From the cell containing the given text, extract its center point as (x, y) coordinate. 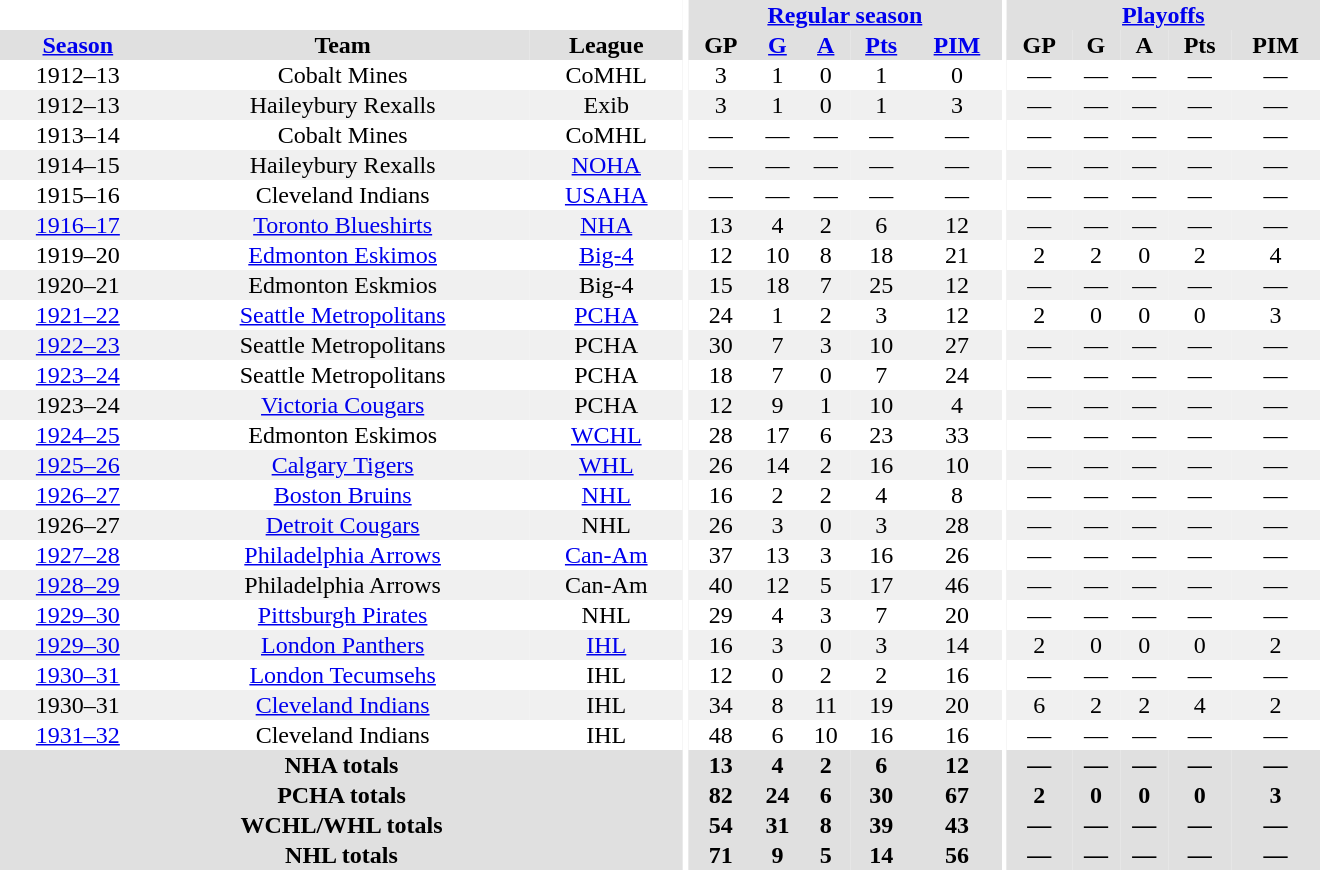
NHA totals (342, 765)
PCHA totals (342, 795)
11 (826, 705)
USAHA (606, 195)
82 (720, 795)
1914–15 (78, 165)
Calgary Tigers (343, 465)
1922–23 (78, 345)
71 (720, 855)
1931–32 (78, 735)
1921–22 (78, 315)
NOHA (606, 165)
34 (720, 705)
1924–25 (78, 435)
Edmonton Eskmios (343, 285)
19 (882, 705)
56 (958, 855)
WHL (606, 465)
Boston Bruins (343, 495)
Regular season (844, 15)
Season (78, 45)
46 (958, 585)
NHA (606, 225)
43 (958, 825)
Victoria Cougars (343, 405)
1928–29 (78, 585)
1913–14 (78, 135)
WCHL/WHL totals (342, 825)
Playoffs (1164, 15)
27 (958, 345)
29 (720, 615)
40 (720, 585)
Team (343, 45)
25 (882, 285)
37 (720, 555)
League (606, 45)
London Panthers (343, 645)
Exib (606, 105)
39 (882, 825)
15 (720, 285)
23 (882, 435)
1920–21 (78, 285)
Detroit Cougars (343, 525)
1925–26 (78, 465)
1916–17 (78, 225)
1927–28 (78, 555)
London Tecumsehs (343, 675)
Pittsburgh Pirates (343, 615)
1919–20 (78, 255)
33 (958, 435)
1915–16 (78, 195)
WCHL (606, 435)
NHL totals (342, 855)
48 (720, 735)
31 (777, 825)
21 (958, 255)
54 (720, 825)
Toronto Blueshirts (343, 225)
67 (958, 795)
